From the cell containing the given text, extract its center point as (x, y) coordinate. 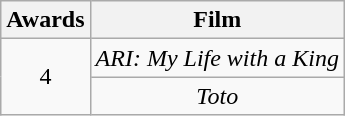
Film (217, 20)
4 (46, 77)
Awards (46, 20)
ARI: My Life with a King (217, 58)
Toto (217, 96)
